Output the (x, y) coordinate of the center of the cell containing the given text.  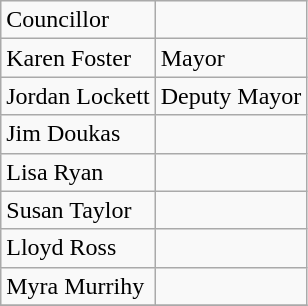
Jordan Lockett (78, 96)
Mayor (231, 58)
Lloyd Ross (78, 248)
Deputy Mayor (231, 96)
Lisa Ryan (78, 172)
Karen Foster (78, 58)
Susan Taylor (78, 210)
Jim Doukas (78, 134)
Councillor (78, 20)
Myra Murrihy (78, 286)
